Determine the (x, y) coordinate at the center of the cell enclosing the given text.  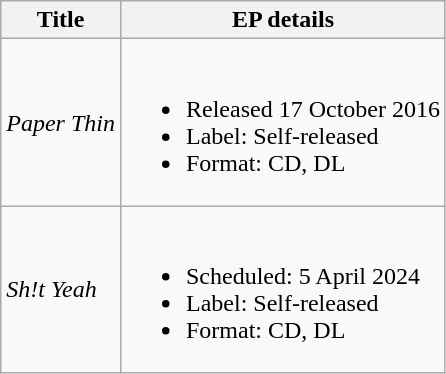
Scheduled: 5 April 2024Label: Self-releasedFormat: CD, DL (282, 290)
EP details (282, 20)
Paper Thin (61, 122)
Sh!t Yeah (61, 290)
Title (61, 20)
Released 17 October 2016Label: Self-releasedFormat: CD, DL (282, 122)
